Extract the [X, Y] coordinate from the center of the cell holding the provided text.  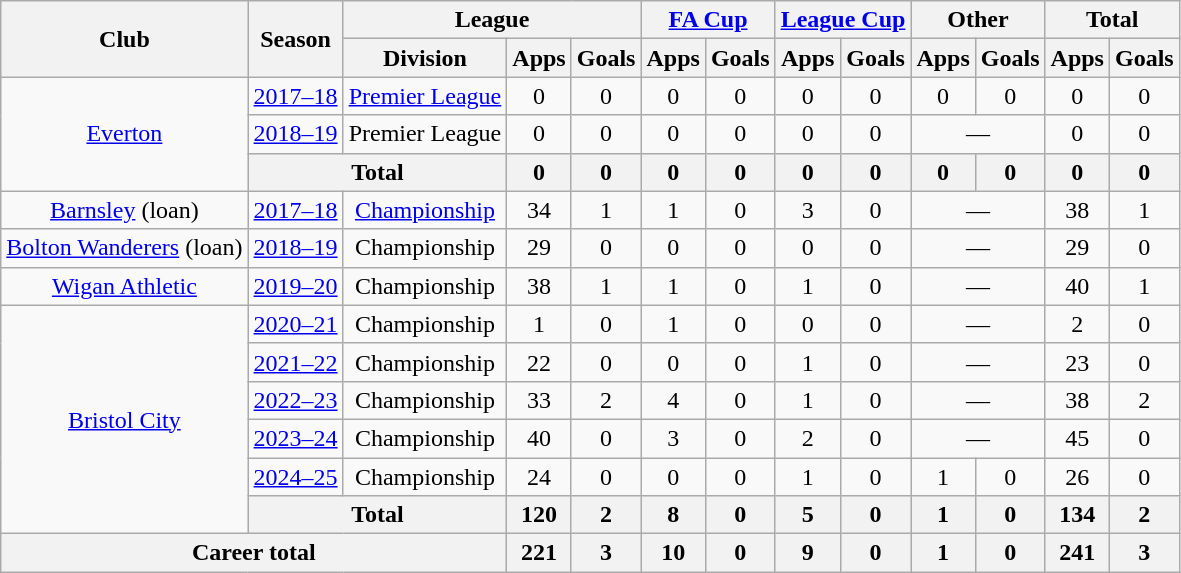
33 [539, 400]
Everton [124, 134]
Bolton Wanderers (loan) [124, 248]
8 [673, 515]
Wigan Athletic [124, 286]
120 [539, 515]
2022–23 [296, 400]
10 [673, 553]
45 [1077, 438]
Other [978, 20]
22 [539, 362]
5 [808, 515]
34 [539, 210]
League Cup [843, 20]
2020–21 [296, 324]
Division [425, 58]
2021–22 [296, 362]
Career total [254, 553]
Club [124, 39]
League [492, 20]
FA Cup [708, 20]
2023–24 [296, 438]
2024–25 [296, 477]
26 [1077, 477]
134 [1077, 515]
Bristol City [124, 419]
Barnsley (loan) [124, 210]
24 [539, 477]
241 [1077, 553]
221 [539, 553]
23 [1077, 362]
2019–20 [296, 286]
9 [808, 553]
4 [673, 400]
Season [296, 39]
